For the text-containing cell, return its midpoint in (X, Y) coordinate format. 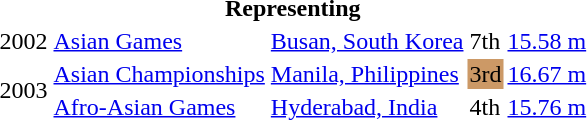
Asian Championships (159, 74)
Manila, Philippines (367, 74)
7th (486, 41)
Busan, South Korea (367, 41)
Asian Games (159, 41)
3rd (486, 74)
